Extract the (X, Y) coordinate from the center of the cell holding the provided text.  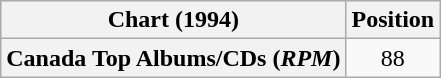
Position (393, 20)
Chart (1994) (174, 20)
Canada Top Albums/CDs (RPM) (174, 58)
88 (393, 58)
